Scan for the cell matching the given text and deliver its (x, y) coordinate at center. 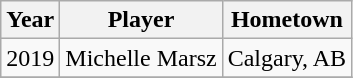
Player (141, 20)
Hometown (286, 20)
2019 (30, 58)
Michelle Marsz (141, 58)
Year (30, 20)
Calgary, AB (286, 58)
